Detect which cell encompasses the target text, then output its (x, y) center coordinate. 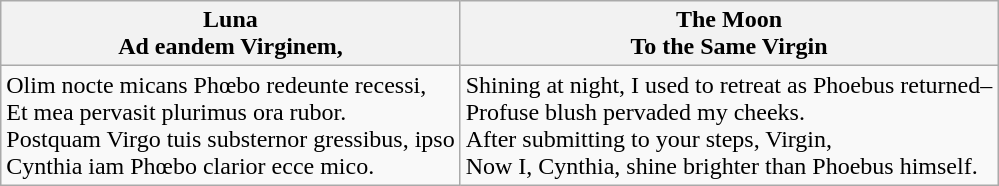
LunaAd eandem Virginem, (230, 34)
The MoonTo the Same Virgin (729, 34)
